Search for the cell housing the specified text and yield its (x, y) center coordinate. 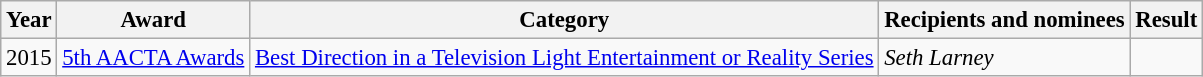
5th AACTA Awards (154, 58)
Best Direction in a Television Light Entertainment or Reality Series (564, 58)
Category (564, 20)
Result (1166, 20)
Award (154, 20)
Seth Larney (1004, 58)
2015 (29, 58)
Year (29, 20)
Recipients and nominees (1004, 20)
